Return the (x, y) coordinate for the center point of the cell that contains the specified text.  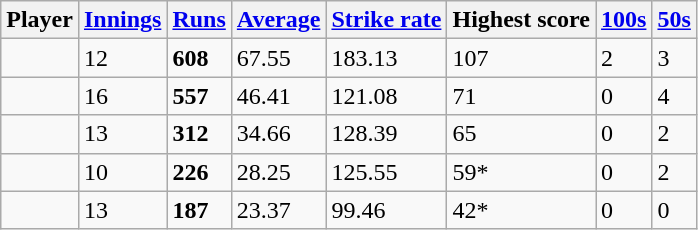
Highest score (522, 20)
3 (674, 58)
23.37 (278, 210)
Runs (199, 20)
50s (674, 20)
42* (522, 210)
557 (199, 96)
59* (522, 172)
608 (199, 58)
Average (278, 20)
10 (122, 172)
Player (40, 20)
99.46 (386, 210)
100s (624, 20)
128.39 (386, 134)
183.13 (386, 58)
187 (199, 210)
34.66 (278, 134)
67.55 (278, 58)
4 (674, 96)
121.08 (386, 96)
226 (199, 172)
71 (522, 96)
Strike rate (386, 20)
107 (522, 58)
125.55 (386, 172)
28.25 (278, 172)
46.41 (278, 96)
16 (122, 96)
Innings (122, 20)
312 (199, 134)
12 (122, 58)
65 (522, 134)
